Extract the (x, y) coordinate from the center of the cell holding the provided text.  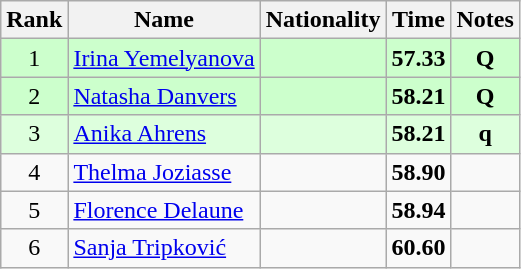
Rank (34, 20)
57.33 (418, 58)
Name (164, 20)
Sanja Tripković (164, 248)
6 (34, 248)
q (485, 134)
3 (34, 134)
Notes (485, 20)
4 (34, 172)
5 (34, 210)
1 (34, 58)
Anika Ahrens (164, 134)
Thelma Joziasse (164, 172)
Irina Yemelyanova (164, 58)
58.90 (418, 172)
Time (418, 20)
2 (34, 96)
Florence Delaune (164, 210)
Natasha Danvers (164, 96)
60.60 (418, 248)
58.94 (418, 210)
Nationality (323, 20)
